Scan for the cell matching the given text and deliver its [X, Y] coordinate at center. 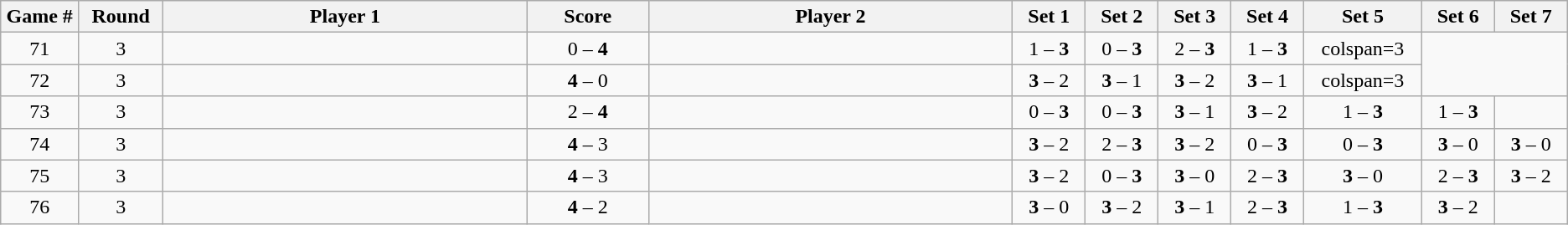
74 [40, 144]
Set 4 [1268, 17]
Player 1 [345, 17]
Player 2 [831, 17]
Game # [40, 17]
2 – 4 [588, 112]
73 [40, 112]
Set 5 [1364, 17]
4 – 2 [588, 207]
Set 6 [1457, 17]
Set 1 [1049, 17]
76 [40, 207]
72 [40, 80]
Set 3 [1194, 17]
Score [588, 17]
Set 2 [1122, 17]
Set 7 [1531, 17]
75 [40, 176]
Round [121, 17]
0 – 4 [588, 49]
71 [40, 49]
4 – 0 [588, 80]
